Locate the cell with the specified text and output its [X, Y] center coordinate. 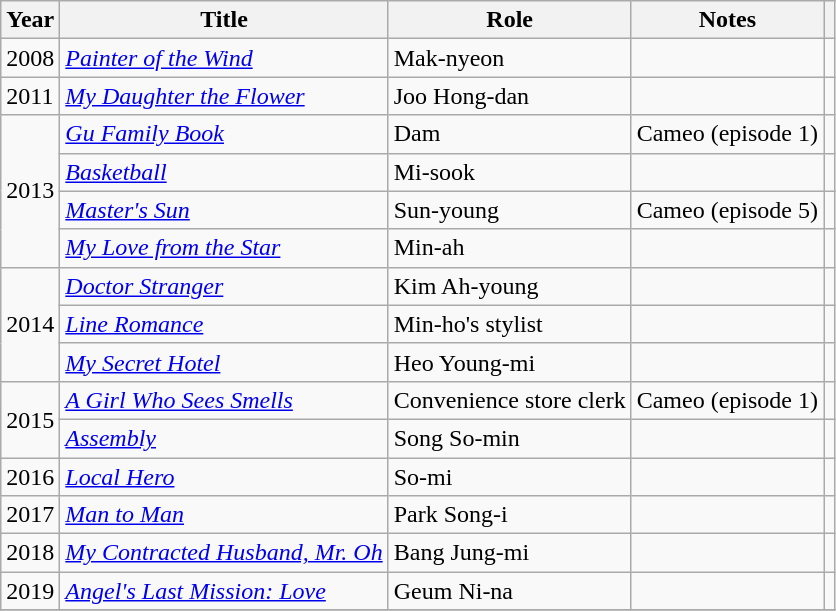
2013 [30, 191]
Cameo (episode 5) [727, 210]
Mak-nyeon [510, 58]
Min-ah [510, 248]
My Contracted Husband, Mr. Oh [224, 553]
2008 [30, 58]
Assembly [224, 438]
Sun-young [510, 210]
Master's Sun [224, 210]
Title [224, 20]
My Love from the Star [224, 248]
Doctor Stranger [224, 286]
Basketball [224, 172]
Min-ho's stylist [510, 324]
Heo Young-mi [510, 362]
Man to Man [224, 515]
My Secret Hotel [224, 362]
Song So-min [510, 438]
Painter of the Wind [224, 58]
Mi-sook [510, 172]
Year [30, 20]
2019 [30, 591]
Role [510, 20]
2015 [30, 419]
2018 [30, 553]
Notes [727, 20]
So-mi [510, 477]
2017 [30, 515]
Dam [510, 134]
Joo Hong-dan [510, 96]
A Girl Who Sees Smells [224, 400]
2016 [30, 477]
2011 [30, 96]
Gu Family Book [224, 134]
Local Hero [224, 477]
2014 [30, 324]
Line Romance [224, 324]
Kim Ah-young [510, 286]
My Daughter the Flower [224, 96]
Bang Jung-mi [510, 553]
Convenience store clerk [510, 400]
Geum Ni-na [510, 591]
Park Song-i [510, 515]
Angel's Last Mission: Love [224, 591]
